Return the (x, y) coordinate for the center point of the cell that contains the specified text.  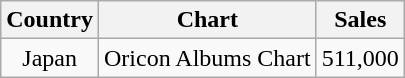
Country (50, 20)
Oricon Albums Chart (207, 58)
Sales (360, 20)
Chart (207, 20)
511,000 (360, 58)
Japan (50, 58)
